Output the (X, Y) coordinate of the center of the cell containing the given text.  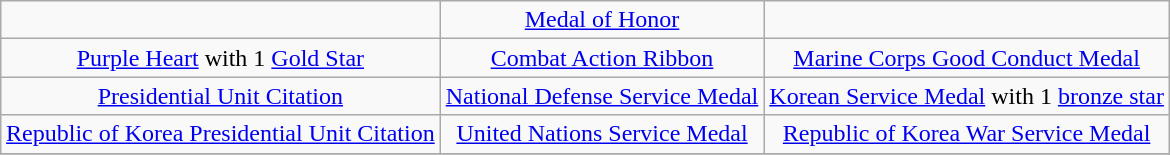
United Nations Service Medal (602, 134)
Republic of Korea War Service Medal (967, 134)
Marine Corps Good Conduct Medal (967, 58)
Purple Heart with 1 Gold Star (221, 58)
Korean Service Medal with 1 bronze star (967, 96)
Medal of Honor (602, 20)
Republic of Korea Presidential Unit Citation (221, 134)
Presidential Unit Citation (221, 96)
National Defense Service Medal (602, 96)
Combat Action Ribbon (602, 58)
